Identify which cell holds the provided text, then report its (X, Y) central coordinate. 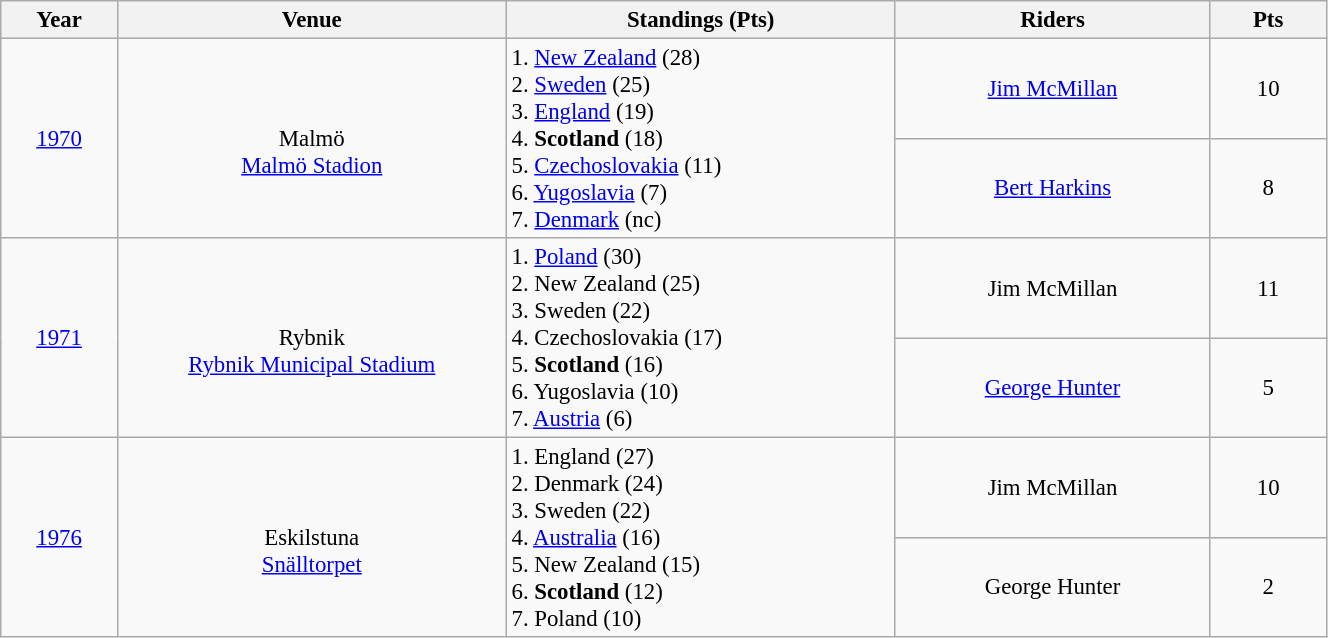
1976 (60, 538)
1. New Zealand (28) 2. Sweden (25)3. England (19)4. Scotland (18)5. Czechoslovakia (11)6. Yugoslavia (7)7. Denmark (nc) (700, 139)
Standings (Pts) (700, 20)
Bert Harkins (1052, 188)
5 (1268, 388)
1970 (60, 139)
Year (60, 20)
1. England (27)2. Denmark (24) 3. Sweden (22)4. Australia (16)5. New Zealand (15)6. Scotland (12)7. Poland (10) (700, 538)
1. Poland (30)2. New Zealand (25) 3. Sweden (22)4. Czechoslovakia (17)5. Scotland (16)6. Yugoslavia (10)7. Austria (6) (700, 338)
EskilstunaSnälltorpet (312, 538)
RybnikRybnik Municipal Stadium (312, 338)
MalmöMalmö Stadion (312, 139)
Venue (312, 20)
11 (1268, 288)
Riders (1052, 20)
8 (1268, 188)
Pts (1268, 20)
2 (1268, 588)
1971 (60, 338)
